Find where the given text appears and provide that cell's center as [x, y] coordinate. 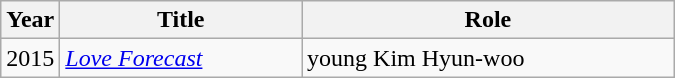
Love Forecast [181, 58]
Year [30, 20]
young Kim Hyun-woo [488, 58]
Title [181, 20]
Role [488, 20]
2015 [30, 58]
